Pinpoint the cell where the given text exists, returning its (X, Y) midpoint coordinate. 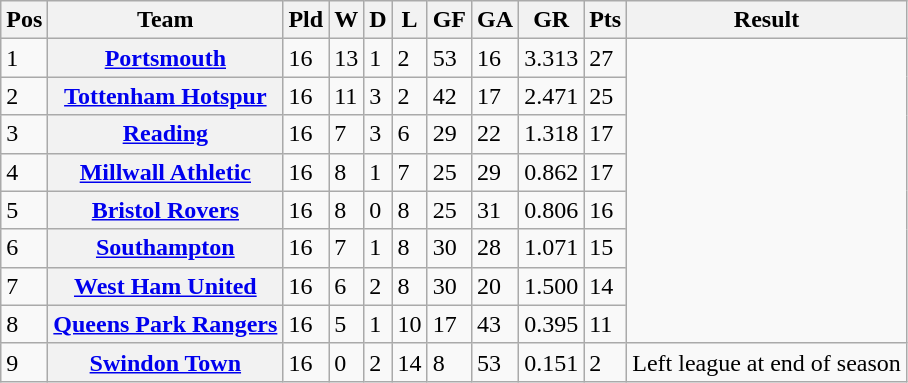
0.151 (552, 362)
GA (496, 20)
27 (606, 58)
22 (496, 134)
Result (767, 20)
31 (496, 210)
Reading (166, 134)
Pts (606, 20)
L (410, 20)
43 (496, 324)
10 (410, 324)
0.806 (552, 210)
9 (24, 362)
1.071 (552, 248)
4 (24, 172)
Team (166, 20)
Swindon Town (166, 362)
2.471 (552, 96)
28 (496, 248)
Pos (24, 20)
Queens Park Rangers (166, 324)
1.500 (552, 286)
20 (496, 286)
Bristol Rovers (166, 210)
0.395 (552, 324)
Portsmouth (166, 58)
West Ham United (166, 286)
Millwall Athletic (166, 172)
42 (449, 96)
Tottenham Hotspur (166, 96)
Southampton (166, 248)
W (346, 20)
Pld (306, 20)
3.313 (552, 58)
1.318 (552, 134)
0.862 (552, 172)
D (378, 20)
GR (552, 20)
15 (606, 248)
13 (346, 58)
Left league at end of season (767, 362)
GF (449, 20)
